Pinpoint the cell where the given text exists, returning its [X, Y] midpoint coordinate. 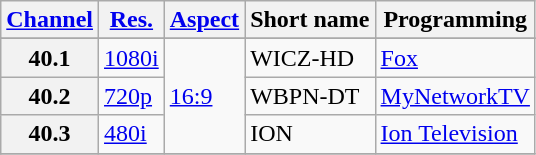
720p [132, 96]
ION [310, 134]
40.3 [50, 134]
40.1 [50, 58]
Fox [455, 58]
1080i [132, 58]
WBPN-DT [310, 96]
Short name [310, 20]
Programming [455, 20]
16:9 [204, 96]
40.2 [50, 96]
Aspect [204, 20]
MyNetworkTV [455, 96]
Res. [132, 20]
480i [132, 134]
Ion Television [455, 134]
Channel [50, 20]
WICZ-HD [310, 58]
